Return (X, Y) of the center of cell containing provided text 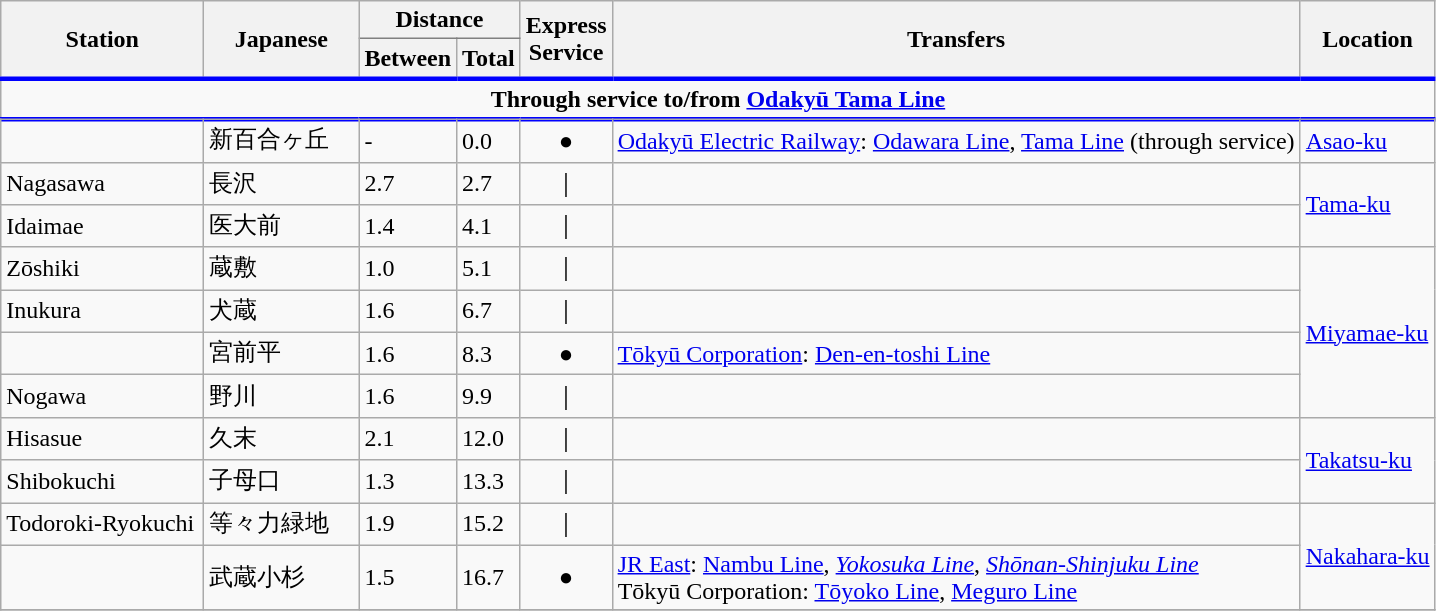
15.2 (489, 524)
Nagasawa (102, 184)
武蔵小杉 (282, 578)
9.9 (489, 396)
等々力緑地 (282, 524)
蔵敷 (282, 268)
久末 (282, 438)
Total (489, 59)
Station (102, 40)
1.5 (408, 578)
2.1 (408, 438)
1.0 (408, 268)
Todoroki-Ryokuchi (102, 524)
Asao-ku (1368, 140)
13.3 (489, 482)
犬蔵 (282, 312)
JR East: Nambu Line, Yokosuka Line, Shōnan-Shinjuku LineTōkyū Corporation: Tōyoko Line, Meguro Line (956, 578)
Transfers (956, 40)
新百合ヶ丘 (282, 140)
1.9 (408, 524)
野川 (282, 396)
6.7 (489, 312)
Express Service (566, 40)
宮前平 (282, 354)
Tama-ku (1368, 204)
8.3 (489, 354)
Hisasue (102, 438)
Shibokuchi (102, 482)
医大前 (282, 226)
Through service to/from Odakyū Tama Line (718, 98)
Nogawa (102, 396)
0.0 (489, 140)
子母口 (282, 482)
5.1 (489, 268)
Takatsu-ku (1368, 460)
1.4 (408, 226)
Odakyū Electric Railway: Odawara Line, Tama Line (through service) (956, 140)
- (408, 140)
Nakahara-ku (1368, 556)
1.3 (408, 482)
Between (408, 59)
Idaimae (102, 226)
Zōshiki (102, 268)
Location (1368, 40)
16.7 (489, 578)
長沢 (282, 184)
Tōkyū Corporation: Den-en-toshi Line (956, 354)
Miyamae-ku (1368, 332)
Distance (440, 20)
4.1 (489, 226)
12.0 (489, 438)
Japanese (282, 40)
Inukura (102, 312)
